Return the (X, Y) coordinate for the center point of the cell that contains the specified text.  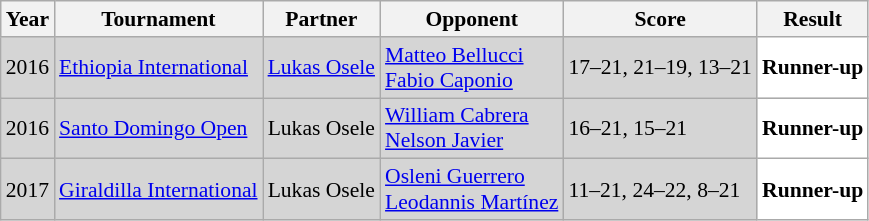
Score (660, 19)
11–21, 24–22, 8–21 (660, 190)
16–21, 15–21 (660, 128)
Matteo Bellucci Fabio Caponio (472, 68)
Ethiopia International (158, 68)
Partner (322, 19)
Year (28, 19)
2017 (28, 190)
William Cabrera Nelson Javier (472, 128)
Giraldilla International (158, 190)
Osleni Guerrero Leodannis Martínez (472, 190)
Opponent (472, 19)
Result (812, 19)
Santo Domingo Open (158, 128)
Tournament (158, 19)
17–21, 21–19, 13–21 (660, 68)
